Determine the [x, y] coordinate at the center of the cell enclosing the given text.  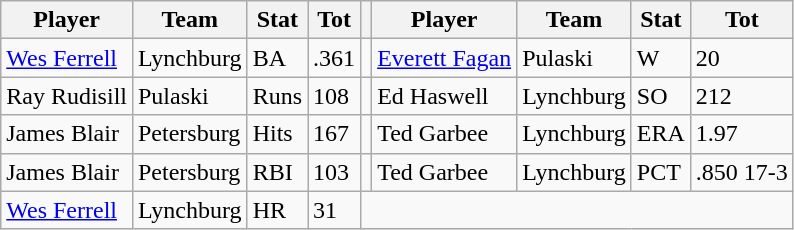
.361 [334, 58]
W [660, 58]
167 [334, 134]
Runs [277, 96]
.850 17-3 [742, 172]
ERA [660, 134]
Ed Haswell [444, 96]
31 [334, 210]
PCT [660, 172]
RBI [277, 172]
Ray Rudisill [67, 96]
103 [334, 172]
SO [660, 96]
Everett Fagan [444, 58]
BA [277, 58]
108 [334, 96]
1.97 [742, 134]
20 [742, 58]
212 [742, 96]
Hits [277, 134]
HR [277, 210]
